Return [x, y] of the center of cell containing provided text 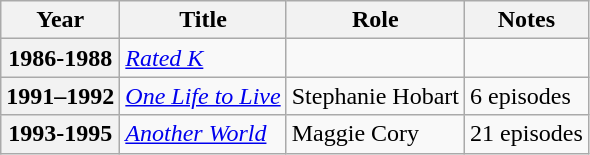
Role [375, 20]
6 episodes [527, 96]
1993-1995 [60, 134]
Title [203, 20]
1986-1988 [60, 58]
Another World [203, 134]
Notes [527, 20]
21 episodes [527, 134]
Year [60, 20]
Maggie Cory [375, 134]
Stephanie Hobart [375, 96]
1991–1992 [60, 96]
One Life to Live [203, 96]
Rated K [203, 58]
